Detect which cell encompasses the target text, then output its (x, y) center coordinate. 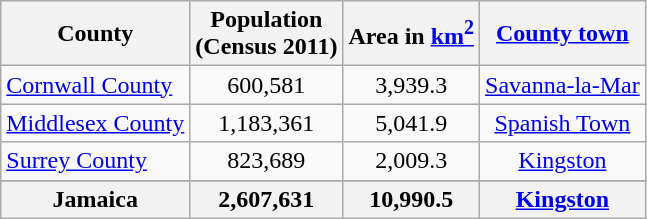
Area in km2 (412, 34)
2,607,631 (266, 199)
823,689 (266, 161)
County town (563, 34)
3,939.3 (412, 85)
10,990.5 (412, 199)
5,041.9 (412, 123)
Cornwall County (96, 85)
Savanna-la-Mar (563, 85)
Population (Census 2011) (266, 34)
Jamaica (96, 199)
600,581 (266, 85)
Spanish Town (563, 123)
2,009.3 (412, 161)
Middlesex County (96, 123)
County (96, 34)
1,183,361 (266, 123)
Surrey County (96, 161)
